Find where the given text appears and provide that cell's center as (x, y) coordinate. 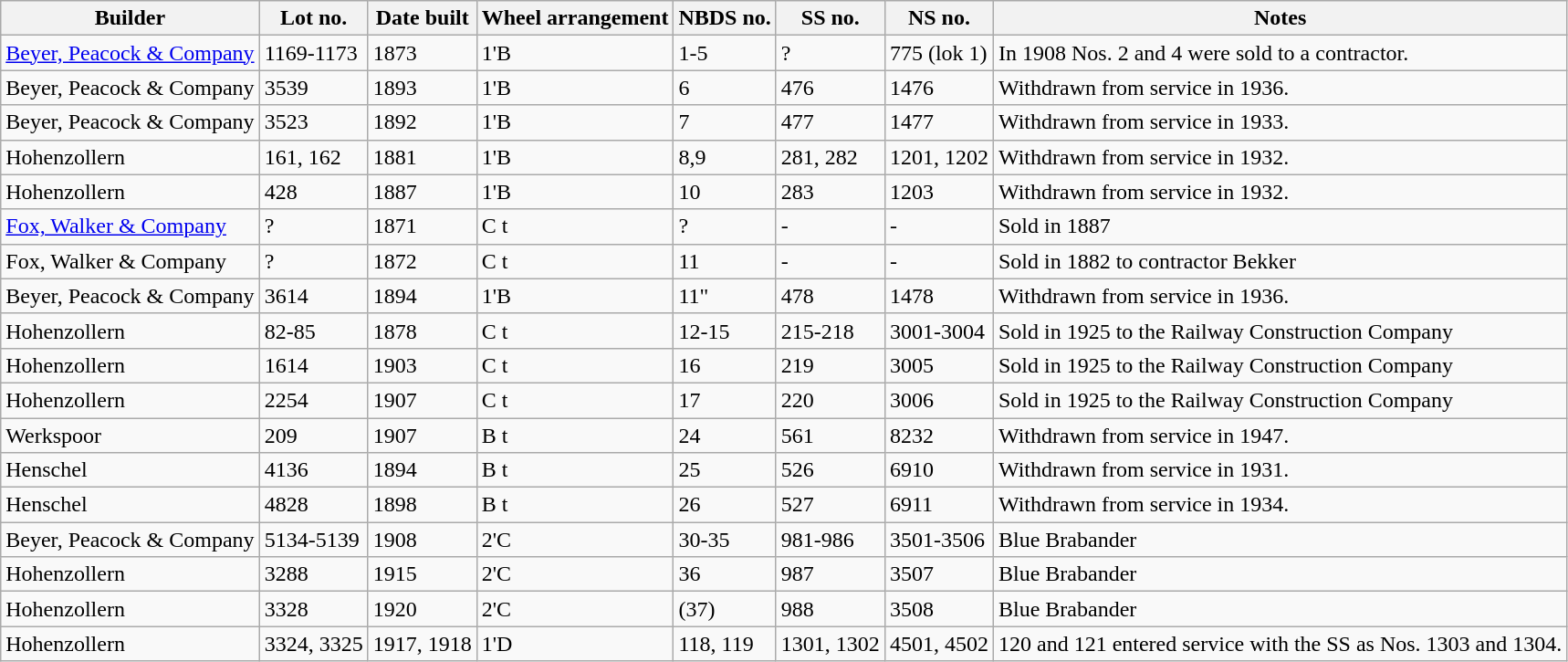
3507 (938, 574)
Sold in 1887 (1280, 226)
1908 (422, 540)
NS no. (938, 18)
1915 (422, 574)
Lot no. (314, 18)
1'D (575, 644)
1203 (938, 192)
3614 (314, 296)
8,9 (725, 157)
NBDS no. (725, 18)
476 (831, 88)
1887 (422, 192)
Withdrawn from service in 1933. (1280, 122)
In 1908 Nos. 2 and 4 were sold to a contractor. (1280, 53)
1-5 (725, 53)
Wheel arrangement (575, 18)
1477 (938, 122)
Sold in 1882 to contractor Bekker (1280, 261)
215-218 (831, 331)
24 (725, 436)
82-85 (314, 331)
981-986 (831, 540)
1614 (314, 365)
1872 (422, 261)
281, 282 (831, 157)
988 (831, 609)
SS no. (831, 18)
561 (831, 436)
161, 162 (314, 157)
1878 (422, 331)
30-35 (725, 540)
36 (725, 574)
7 (725, 122)
10 (725, 192)
(37) (725, 609)
3001-3004 (938, 331)
Withdrawn from service in 1931. (1280, 470)
477 (831, 122)
4828 (314, 505)
987 (831, 574)
Date built (422, 18)
17 (725, 400)
526 (831, 470)
1476 (938, 88)
1903 (422, 365)
Notes (1280, 18)
6911 (938, 505)
478 (831, 296)
3288 (314, 574)
1871 (422, 226)
5134-5139 (314, 540)
4501, 4502 (938, 644)
3005 (938, 365)
1893 (422, 88)
Withdrawn from service in 1934. (1280, 505)
1898 (422, 505)
4136 (314, 470)
1201, 1202 (938, 157)
1873 (422, 53)
1881 (422, 157)
118, 119 (725, 644)
428 (314, 192)
283 (831, 192)
16 (725, 365)
1169-1173 (314, 53)
3508 (938, 609)
3501-3506 (938, 540)
775 (lok 1) (938, 53)
26 (725, 505)
120 and 121 entered service with the SS as Nos. 1303 and 1304. (1280, 644)
11" (725, 296)
1920 (422, 609)
3539 (314, 88)
8232 (938, 436)
220 (831, 400)
209 (314, 436)
3523 (314, 122)
3324, 3325 (314, 644)
1478 (938, 296)
1301, 1302 (831, 644)
3328 (314, 609)
527 (831, 505)
12-15 (725, 331)
11 (725, 261)
1917, 1918 (422, 644)
25 (725, 470)
6910 (938, 470)
1892 (422, 122)
Builder (130, 18)
2254 (314, 400)
219 (831, 365)
6 (725, 88)
Werkspoor (130, 436)
3006 (938, 400)
Withdrawn from service in 1947. (1280, 436)
